Return (x, y) of the center of cell containing provided text 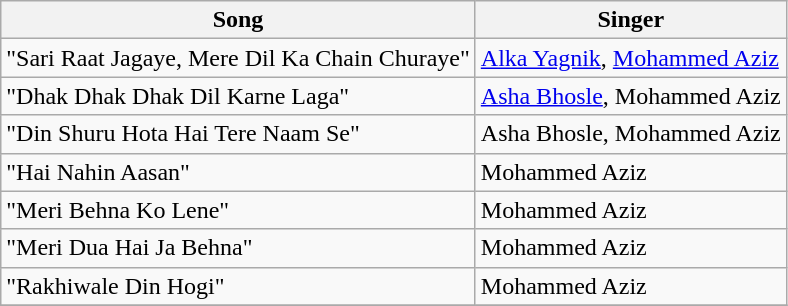
Song (238, 20)
"Din Shuru Hota Hai Tere Naam Se" (238, 134)
"Dhak Dhak Dhak Dil Karne Laga" (238, 96)
"Sari Raat Jagaye, Mere Dil Ka Chain Churaye" (238, 58)
Singer (630, 20)
Alka Yagnik, Mohammed Aziz (630, 58)
"Rakhiwale Din Hogi" (238, 286)
"Meri Behna Ko Lene" (238, 210)
"Hai Nahin Aasan" (238, 172)
"Meri Dua Hai Ja Behna" (238, 248)
